Pinpoint the cell where the given text exists, returning its (X, Y) midpoint coordinate. 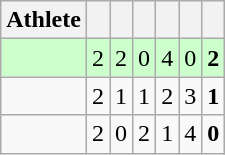
3 (190, 96)
Athlete (44, 20)
